From the cell containing the given text, extract its center point as [X, Y] coordinate. 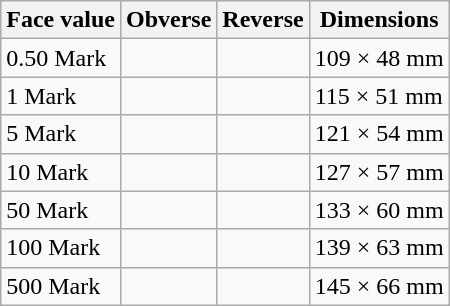
145 × 66 mm [379, 286]
500 Mark [61, 286]
1 Mark [61, 96]
133 × 60 mm [379, 210]
100 Mark [61, 248]
109 × 48 mm [379, 58]
115 × 51 mm [379, 96]
121 × 54 mm [379, 134]
10 Mark [61, 172]
Face value [61, 20]
Reverse [263, 20]
Dimensions [379, 20]
5 Mark [61, 134]
0.50 Mark [61, 58]
127 × 57 mm [379, 172]
Obverse [168, 20]
50 Mark [61, 210]
139 × 63 mm [379, 248]
